Return the (x, y) coordinate for the center point of the cell that contains the specified text.  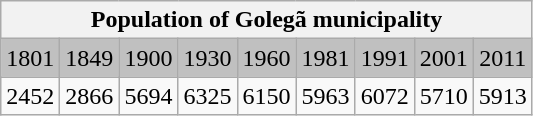
2866 (90, 96)
1991 (384, 58)
1849 (90, 58)
1900 (148, 58)
6150 (266, 96)
1960 (266, 58)
2001 (444, 58)
6325 (208, 96)
5963 (326, 96)
5694 (148, 96)
5913 (502, 96)
5710 (444, 96)
1930 (208, 58)
Population of Golegã municipality (267, 20)
1981 (326, 58)
6072 (384, 96)
1801 (30, 58)
2452 (30, 96)
2011 (502, 58)
